Return [X, Y] of the center of cell containing provided text 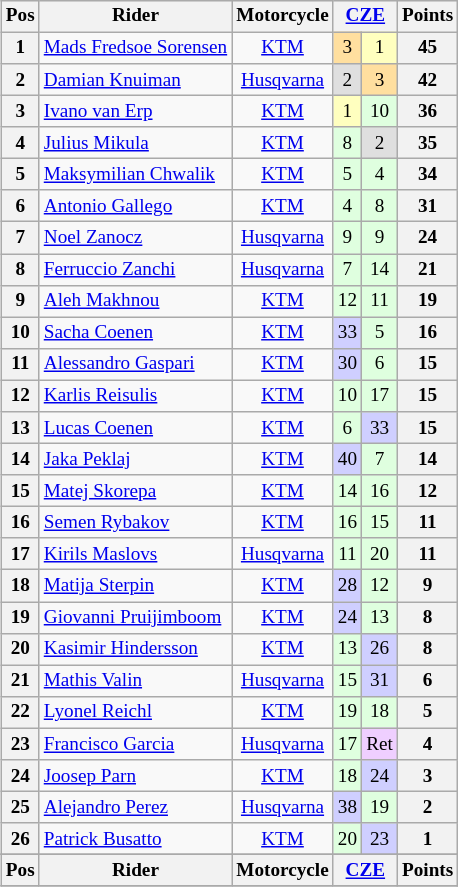
Francisco Garcia [136, 744]
Sacha Coenen [136, 333]
Mathis Valin [136, 681]
Jaka Peklaj [136, 459]
Ivano van Erp [136, 111]
Kasimir Hindersson [136, 649]
45 [427, 48]
38 [347, 807]
Patrick Busatto [136, 839]
Matija Sterpin [136, 586]
35 [427, 143]
Alejandro Perez [136, 807]
42 [427, 80]
28 [347, 586]
Julius Mikula [136, 143]
Lyonel Reichl [136, 713]
Ferruccio Zanchi [136, 270]
34 [427, 175]
Giovanni Pruijimboom [136, 618]
Joosep Parn [136, 776]
Karlis Reisulis [136, 396]
Ret [380, 744]
22 [20, 713]
Matej Skorepa [136, 491]
Semen Rybakov [136, 523]
30 [347, 364]
25 [20, 807]
40 [347, 459]
Antonio Gallego [136, 206]
Kirils Maslovs [136, 554]
36 [427, 111]
Alessandro Gaspari [136, 364]
Lucas Coenen [136, 428]
Damian Knuiman [136, 80]
Noel Zanocz [136, 238]
Aleh Makhnou [136, 301]
Mads Fredsoe Sorensen [136, 48]
Maksymilian Chwalik [136, 175]
